Identify which cell holds the provided text, then report its (X, Y) central coordinate. 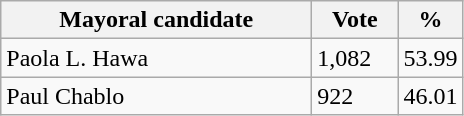
Vote (355, 20)
% (430, 20)
53.99 (430, 58)
922 (355, 96)
Paola L. Hawa (156, 58)
Mayoral candidate (156, 20)
Paul Chablo (156, 96)
46.01 (430, 96)
1,082 (355, 58)
